Find where the given text appears and provide that cell's center as (x, y) coordinate. 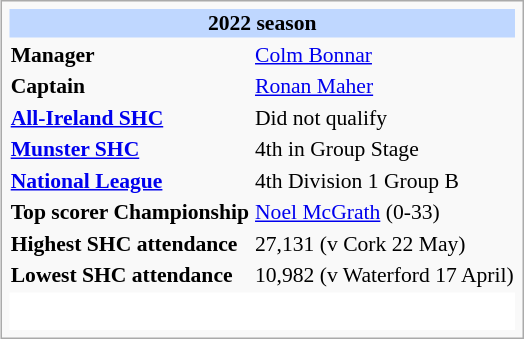
Highest SHC attendance (130, 243)
4th in Group Stage (385, 149)
All-Ireland SHC (130, 117)
Colm Bonnar (385, 54)
Manager (130, 54)
Top scorer Championship (130, 212)
Captain (130, 86)
Ronan Maher (385, 86)
National League (130, 180)
10,982 (v Waterford 17 April) (385, 275)
Lowest SHC attendance (130, 275)
2022 season (262, 23)
4th Division 1 Group B (385, 180)
27,131 (v Cork 22 May) (385, 243)
Munster SHC (130, 149)
Noel McGrath (0-33) (385, 212)
Did not qualify (385, 117)
